Return the [x, y] coordinate for the center point of the cell that contains the specified text.  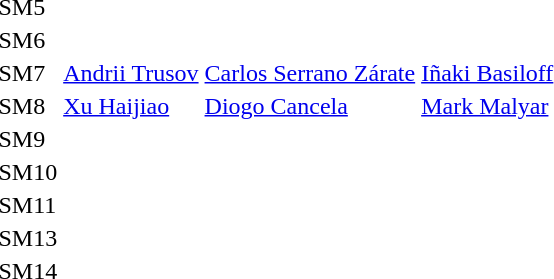
Xu Haijiao [131, 106]
Diogo Cancela [310, 106]
Carlos Serrano Zárate [310, 73]
Andrii Trusov [131, 73]
